Determine the [X, Y] coordinate at the center of the cell enclosing the given text.  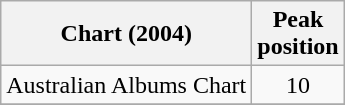
10 [298, 85]
Peakposition [298, 34]
Australian Albums Chart [126, 85]
Chart (2004) [126, 34]
